Pinpoint the cell where the given text exists, returning its [x, y] midpoint coordinate. 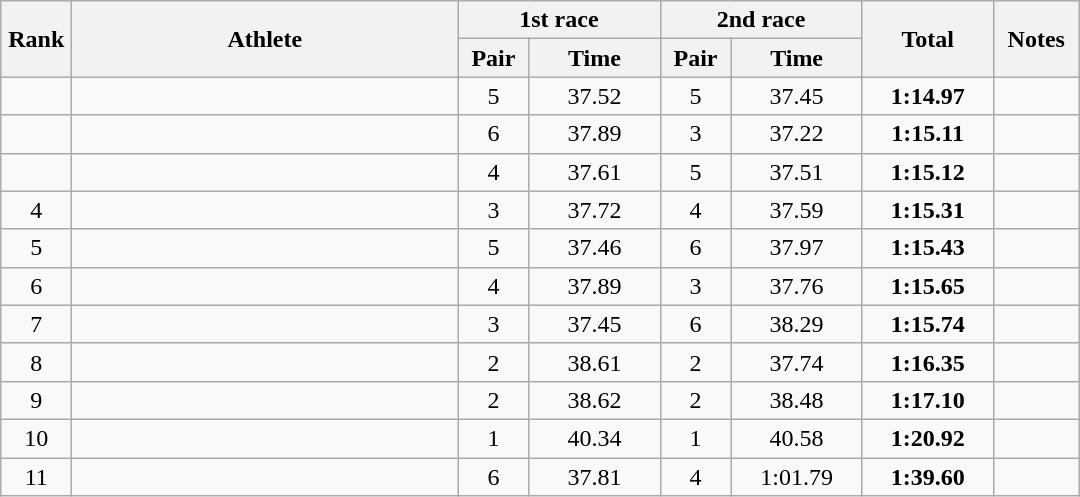
1st race [559, 20]
37.97 [796, 248]
37.46 [594, 248]
40.58 [796, 438]
1:15.12 [928, 172]
Total [928, 39]
Notes [1036, 39]
Athlete [265, 39]
8 [36, 362]
9 [36, 400]
37.61 [594, 172]
37.72 [594, 210]
1:20.92 [928, 438]
38.29 [796, 324]
38.62 [594, 400]
38.48 [796, 400]
1:15.65 [928, 286]
2nd race [761, 20]
37.51 [796, 172]
37.59 [796, 210]
37.81 [594, 477]
1:01.79 [796, 477]
1:15.74 [928, 324]
1:39.60 [928, 477]
1:14.97 [928, 96]
1:16.35 [928, 362]
40.34 [594, 438]
37.74 [796, 362]
Rank [36, 39]
37.52 [594, 96]
11 [36, 477]
1:17.10 [928, 400]
7 [36, 324]
1:15.31 [928, 210]
37.76 [796, 286]
37.22 [796, 134]
38.61 [594, 362]
1:15.11 [928, 134]
10 [36, 438]
1:15.43 [928, 248]
